Detect which cell encompasses the target text, then output its [X, Y] center coordinate. 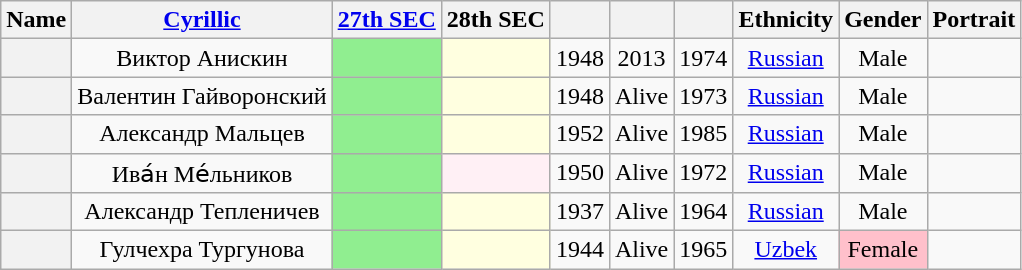
2013 [641, 58]
1973 [704, 96]
1937 [580, 212]
Gender [883, 20]
Female [883, 250]
1950 [580, 173]
1964 [704, 212]
1944 [580, 250]
27th SEC [386, 20]
Гулчехра Тургунова [202, 250]
1952 [580, 134]
Ива́н Ме́льников [202, 173]
1974 [704, 58]
Александр Тепленичев [202, 212]
28th SEC [496, 20]
Name [36, 20]
Uzbek [786, 250]
Александр Мальцев [202, 134]
1965 [704, 250]
Виктор Анискин [202, 58]
Валентин Гайворонский [202, 96]
1972 [704, 173]
Ethnicity [786, 20]
1985 [704, 134]
Cyrillic [202, 20]
Portrait [974, 20]
